For the text-containing cell, return its midpoint in [x, y] coordinate format. 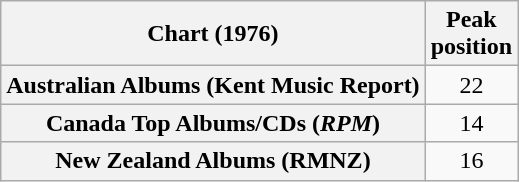
New Zealand Albums (RMNZ) [213, 161]
22 [471, 85]
Canada Top Albums/CDs (RPM) [213, 123]
16 [471, 161]
Peakposition [471, 34]
Chart (1976) [213, 34]
Australian Albums (Kent Music Report) [213, 85]
14 [471, 123]
